Locate the cell with the specified text and output its (X, Y) center coordinate. 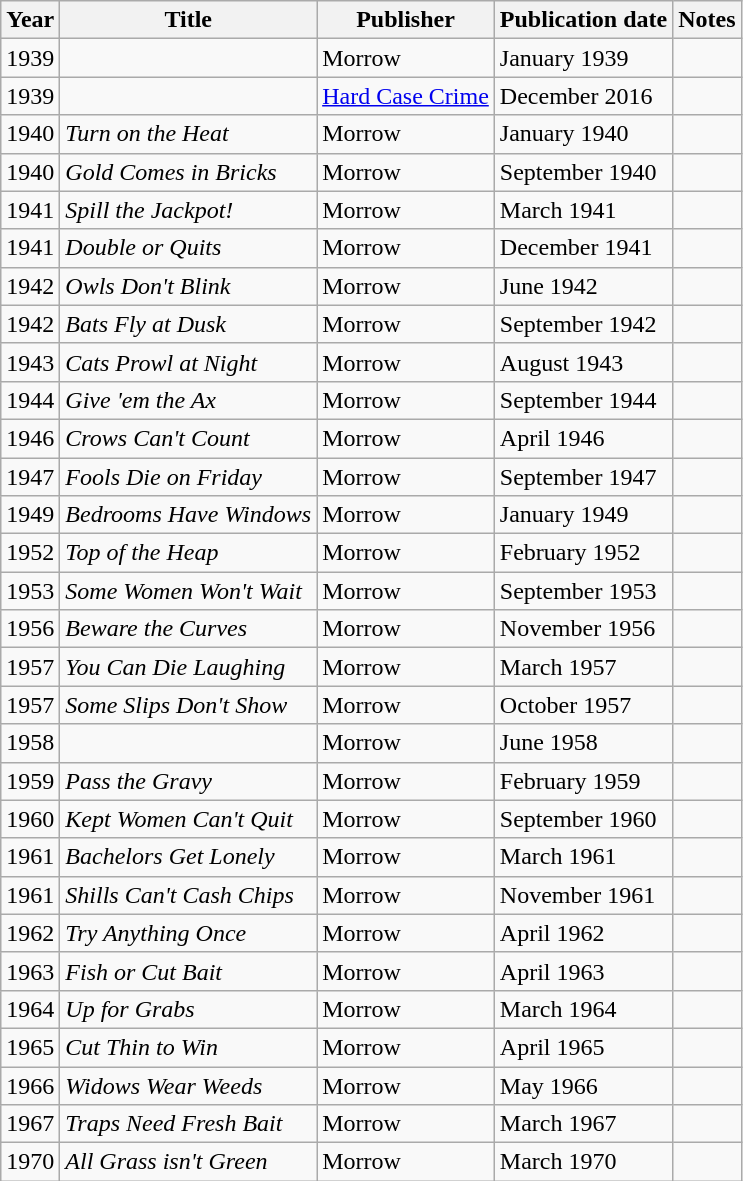
Turn on the Heat (188, 134)
Widows Wear Weeds (188, 1085)
Some Women Won't Wait (188, 591)
Hard Case Crime (406, 96)
1946 (30, 438)
March 1970 (583, 1162)
November 1956 (583, 629)
You Can Die Laughing (188, 667)
All Grass isn't Green (188, 1162)
April 1946 (583, 438)
February 1959 (583, 781)
June 1958 (583, 743)
October 1957 (583, 705)
Gold Comes in Bricks (188, 172)
Notes (707, 20)
Owls Don't Blink (188, 286)
April 1962 (583, 933)
1965 (30, 1047)
January 1940 (583, 134)
January 1939 (583, 58)
September 1940 (583, 172)
September 1947 (583, 477)
1958 (30, 743)
Top of the Heap (188, 553)
August 1943 (583, 362)
1963 (30, 971)
Fish or Cut Bait (188, 971)
1966 (30, 1085)
Kept Women Can't Quit (188, 819)
September 1960 (583, 819)
January 1949 (583, 515)
February 1952 (583, 553)
1952 (30, 553)
Try Anything Once (188, 933)
1959 (30, 781)
Fools Die on Friday (188, 477)
March 1967 (583, 1124)
1956 (30, 629)
May 1966 (583, 1085)
1947 (30, 477)
Bachelors Get Lonely (188, 857)
Traps Need Fresh Bait (188, 1124)
1960 (30, 819)
June 1942 (583, 286)
March 1964 (583, 1009)
1970 (30, 1162)
Some Slips Don't Show (188, 705)
December 1941 (583, 248)
1944 (30, 400)
April 1963 (583, 971)
April 1965 (583, 1047)
Up for Grabs (188, 1009)
Title (188, 20)
1953 (30, 591)
1962 (30, 933)
March 1957 (583, 667)
Crows Can't Count (188, 438)
Spill the Jackpot! (188, 210)
Shills Can't Cash Chips (188, 895)
Beware the Curves (188, 629)
Publication date (583, 20)
Give 'em the Ax (188, 400)
December 2016 (583, 96)
November 1961 (583, 895)
Cut Thin to Win (188, 1047)
Cats Prowl at Night (188, 362)
1967 (30, 1124)
Year (30, 20)
Pass the Gravy (188, 781)
March 1941 (583, 210)
1943 (30, 362)
September 1953 (583, 591)
Publisher (406, 20)
March 1961 (583, 857)
Bats Fly at Dusk (188, 324)
Double or Quits (188, 248)
September 1942 (583, 324)
September 1944 (583, 400)
1949 (30, 515)
Bedrooms Have Windows (188, 515)
1964 (30, 1009)
